Capture the cell that displays the provided text and extract its (X, Y) central coordinate. 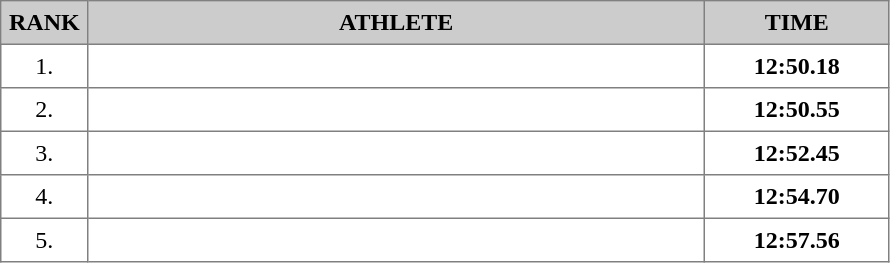
2. (44, 110)
TIME (796, 23)
1. (44, 66)
12:57.56 (796, 240)
5. (44, 240)
4. (44, 197)
ATHLETE (396, 23)
12:54.70 (796, 197)
12:50.18 (796, 66)
3. (44, 153)
12:52.45 (796, 153)
12:50.55 (796, 110)
RANK (44, 23)
